Search for the cell housing the specified text and yield its (x, y) center coordinate. 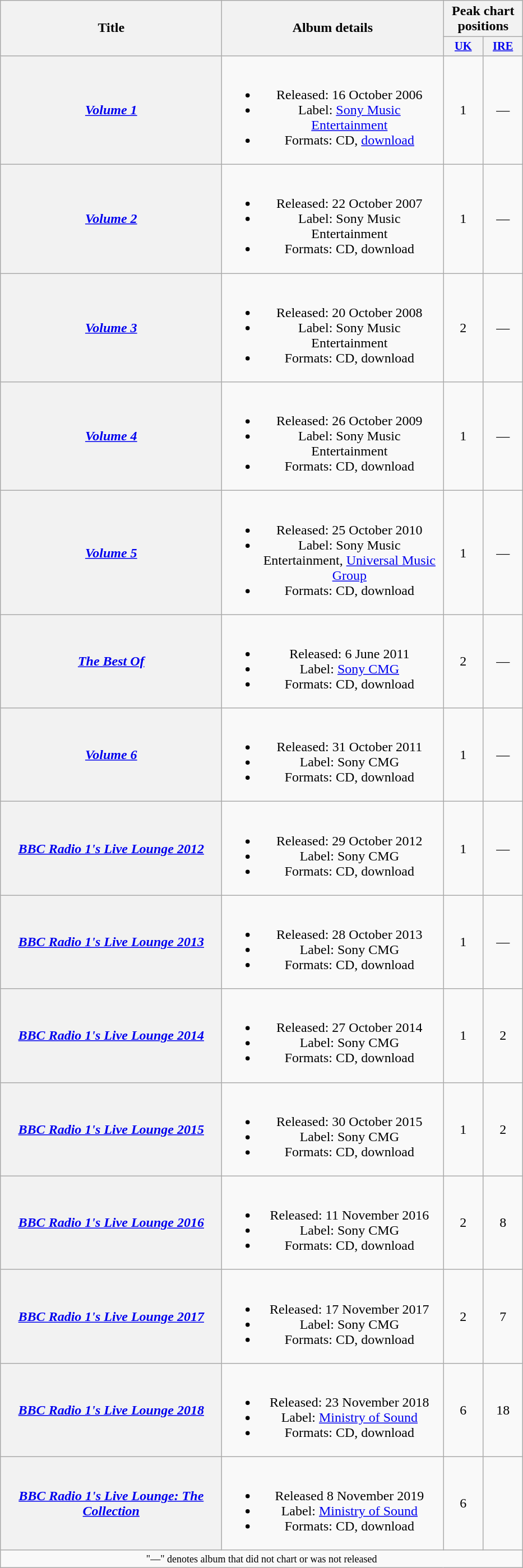
Volume 3 (111, 328)
The Best Of (111, 661)
Volume 2 (111, 219)
BBC Radio 1's Live Lounge 2013 (111, 942)
Peak chart positions (483, 19)
Released: 23 November 2018Label: Ministry of SoundFormats: CD, download (333, 1409)
IRE (503, 46)
Released: 11 November 2016Label: Sony CMGFormats: CD, download (333, 1222)
BBC Radio 1's Live Lounge 2016 (111, 1222)
Album details (333, 28)
Volume 4 (111, 436)
BBC Radio 1's Live Lounge 2018 (111, 1409)
BBC Radio 1's Live Lounge 2017 (111, 1316)
Volume 1 (111, 110)
Released: 20 October 2008Label: Sony Music EntertainmentFormats: CD, download (333, 328)
Released: 16 October 2006Label: Sony Music EntertainmentFormats: CD, download (333, 110)
Released: 25 October 2010Label: Sony Music Entertainment, Universal Music GroupFormats: CD, download (333, 552)
Released: 17 November 2017Label: Sony CMGFormats: CD, download (333, 1316)
Released: 26 October 2009Label: Sony Music EntertainmentFormats: CD, download (333, 436)
UK (463, 46)
7 (503, 1316)
Released: 29 October 2012Label: Sony CMGFormats: CD, download (333, 848)
BBC Radio 1's Live Lounge 2012 (111, 848)
BBC Radio 1's Live Lounge 2014 (111, 1035)
Volume 6 (111, 755)
Released: 6 June 2011Label: Sony CMGFormats: CD, download (333, 661)
8 (503, 1222)
Released: 22 October 2007Label: Sony Music EntertainmentFormats: CD, download (333, 219)
Volume 5 (111, 552)
BBC Radio 1's Live Lounge 2015 (111, 1129)
"—" denotes album that did not chart or was not released (262, 1558)
Released: 28 October 2013Label: Sony CMGFormats: CD, download (333, 942)
Released: 31 October 2011Label: Sony CMGFormats: CD, download (333, 755)
Released: 30 October 2015Label: Sony CMGFormats: CD, download (333, 1129)
BBC Radio 1's Live Lounge: The Collection (111, 1504)
Released: 27 October 2014Label: Sony CMGFormats: CD, download (333, 1035)
18 (503, 1409)
Released 8 November 2019Label: Ministry of SoundFormats: CD, download (333, 1504)
Title (111, 28)
